Identify which cell holds the provided text, then report its [X, Y] central coordinate. 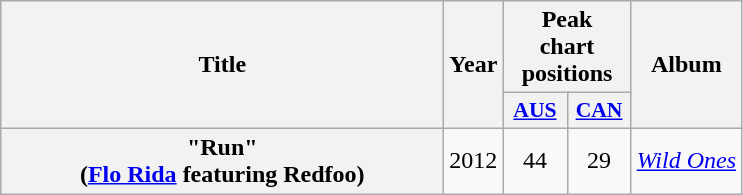
Peakchartpositions [567, 47]
Wild Ones [686, 160]
AUS [535, 111]
Album [686, 65]
29 [599, 160]
2012 [474, 160]
Year [474, 65]
44 [535, 160]
Title [222, 65]
"Run"(Flo Rida featuring Redfoo) [222, 160]
CAN [599, 111]
